For the text-containing cell, return its midpoint in (x, y) coordinate format. 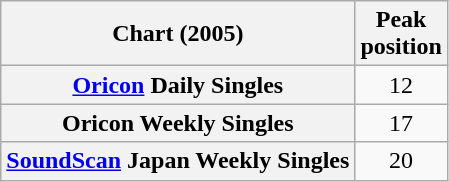
17 (401, 123)
Oricon Daily Singles (178, 85)
Oricon Weekly Singles (178, 123)
20 (401, 161)
Peakposition (401, 34)
SoundScan Japan Weekly Singles (178, 161)
12 (401, 85)
Chart (2005) (178, 34)
